Return the [X, Y] coordinate for the center point of the cell that contains the specified text.  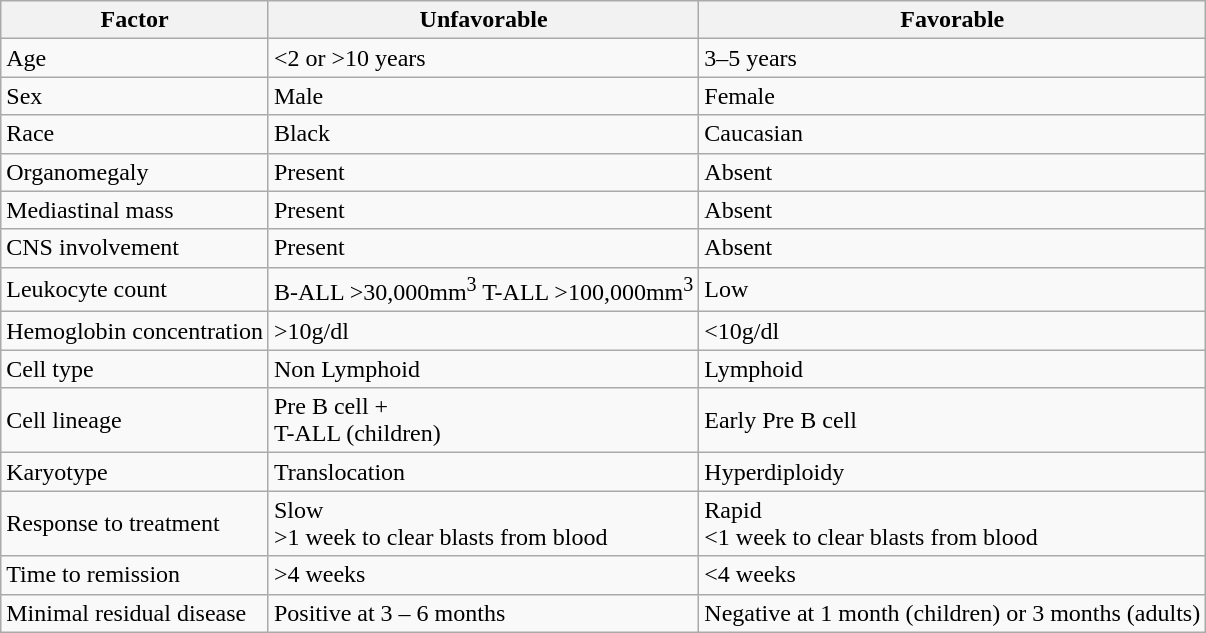
Early Pre B cell [952, 420]
Leukocyte count [135, 290]
Organomegaly [135, 172]
Hyperdiploidy [952, 472]
Mediastinal mass [135, 210]
Male [483, 96]
Rapid<1 week to clear blasts from blood [952, 524]
Negative at 1 month (children) or 3 months (adults) [952, 613]
3–5 years [952, 58]
>4 weeks [483, 575]
<2 or >10 years [483, 58]
>10g/dl [483, 331]
Response to treatment [135, 524]
Positive at 3 – 6 months [483, 613]
Black [483, 134]
Time to remission [135, 575]
Hemoglobin concentration [135, 331]
Cell lineage [135, 420]
Slow>1 week to clear blasts from blood [483, 524]
<10g/dl [952, 331]
Low [952, 290]
Cell type [135, 369]
Age [135, 58]
Favorable [952, 20]
Caucasian [952, 134]
B-ALL >30,000mm3 T-ALL >100,000mm3 [483, 290]
Pre B cell +T-ALL (children) [483, 420]
CNS involvement [135, 248]
Female [952, 96]
Translocation [483, 472]
Unfavorable [483, 20]
Karyotype [135, 472]
Lymphoid [952, 369]
Race [135, 134]
Sex [135, 96]
<4 weeks [952, 575]
Minimal residual disease [135, 613]
Factor [135, 20]
Non Lymphoid [483, 369]
